For the text-containing cell, return its midpoint in [x, y] coordinate format. 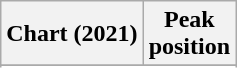
Peakposition [189, 34]
Chart (2021) [72, 34]
